From the cell containing the given text, extract its center point as (x, y) coordinate. 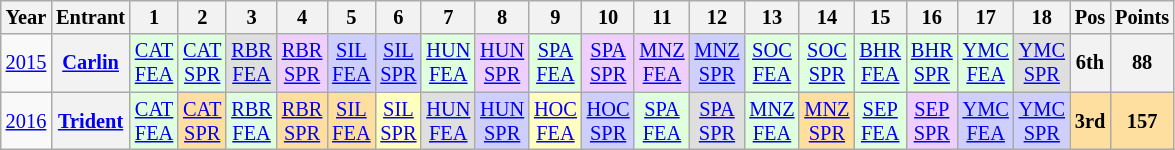
8 (502, 17)
4 (302, 17)
HOCSPR (608, 121)
15 (880, 17)
SEPFEA (880, 121)
Year (26, 17)
HOCFEA (556, 121)
3rd (1090, 121)
2 (202, 17)
BHRSPR (932, 63)
SOCSPR (826, 63)
12 (716, 17)
5 (351, 17)
17 (986, 17)
SEPSPR (932, 121)
157 (1142, 121)
18 (1042, 17)
2015 (26, 63)
7 (448, 17)
88 (1142, 63)
Points (1142, 17)
Entrant (90, 17)
6th (1090, 63)
2016 (26, 121)
14 (826, 17)
11 (662, 17)
9 (556, 17)
16 (932, 17)
Trident (90, 121)
13 (772, 17)
3 (251, 17)
6 (398, 17)
1 (154, 17)
SOCFEA (772, 63)
10 (608, 17)
Pos (1090, 17)
BHRFEA (880, 63)
Carlin (90, 63)
